Capture the cell that displays the provided text and extract its [X, Y] central coordinate. 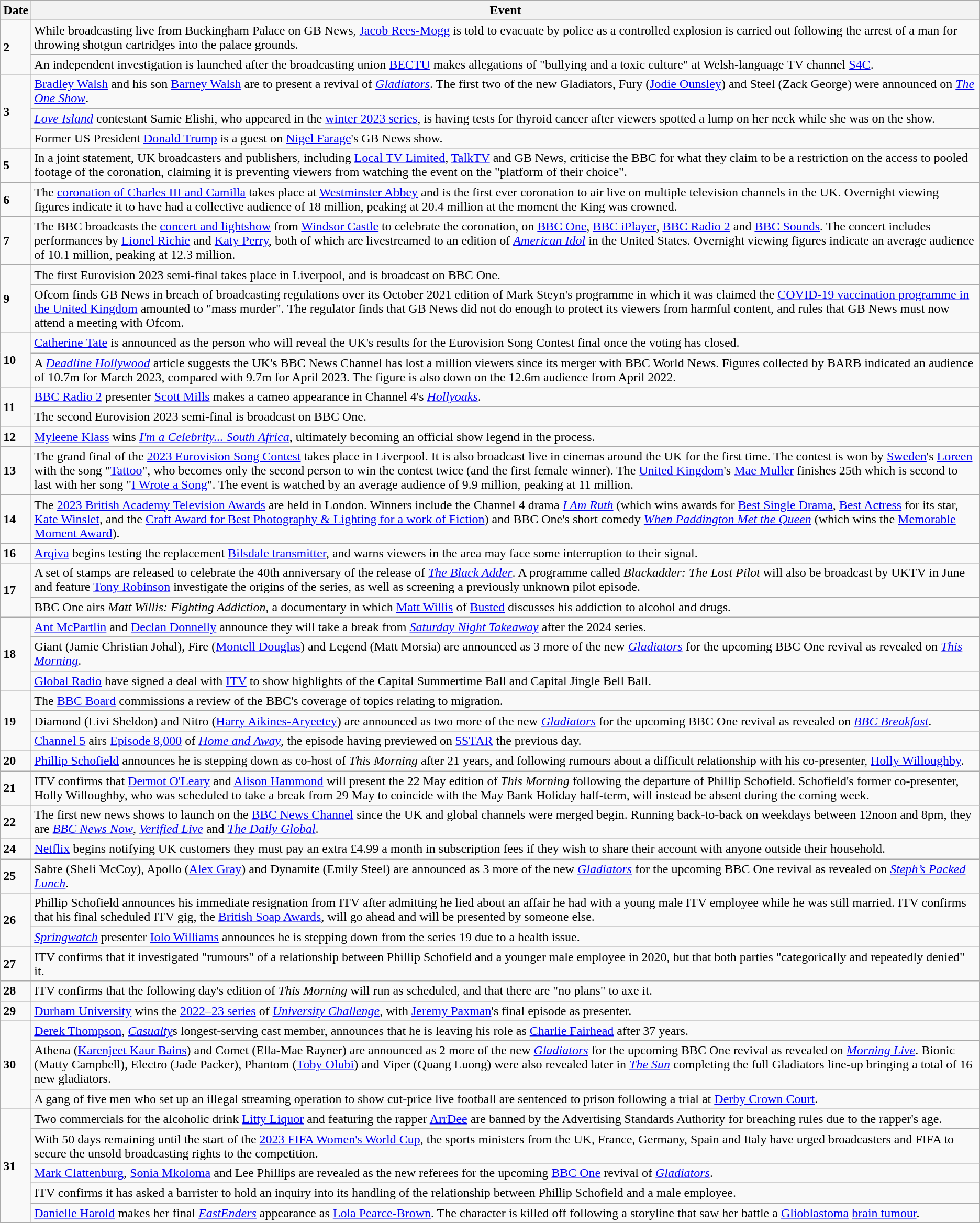
9 [16, 299]
5 [16, 166]
Channel 5 airs Episode 8,000 of Home and Away, the episode having previewed on 5STAR the previous day. [506, 741]
26 [16, 920]
Myleene Klass wins I'm a Celebrity... South Africa, ultimately becoming an official show legend in the process. [506, 437]
Derek Thompson, Casualtys longest-serving cast member, announces that he is leaving his role as Charlie Fairhead after 37 years. [506, 1031]
21 [16, 788]
The first Eurovision 2023 semi-final takes place in Liverpool, and is broadcast on BBC One. [506, 274]
Global Radio have signed a deal with ITV to show highlights of the Capital Summertime Ball and Capital Jingle Bell Ball. [506, 681]
The BBC Board commissions a review of the BBC's coverage of topics relating to migration. [506, 701]
11 [16, 407]
Mark Clattenburg, Sonia Mkoloma and Lee Phillips are revealed as the new referees for the upcoming BBC One revival of Gladiators. [506, 1173]
18 [16, 654]
BBC Radio 2 presenter Scott Mills makes a cameo appearance in Channel 4's Hollyoaks. [506, 397]
Date [16, 10]
3 [16, 111]
Ant McPartlin and Declan Donnelly announce they will take a break from Saturday Night Takeaway after the 2024 series. [506, 627]
13 [16, 471]
16 [16, 553]
Event [506, 10]
Catherine Tate is announced as the person who will reveal the UK's results for the Eurovision Song Contest final once the voting has closed. [506, 343]
31 [16, 1166]
Arqiva begins testing the replacement Bilsdale transmitter, and warns viewers in the area may face some interruption to their signal. [506, 553]
28 [16, 991]
7 [16, 240]
14 [16, 519]
19 [16, 721]
22 [16, 822]
20 [16, 761]
Springwatch presenter Iolo Williams announces he is stepping down from the series 19 due to a health issue. [506, 937]
17 [16, 590]
Durham University wins the 2022–23 series of University Challenge, with Jeremy Paxman's final episode as presenter. [506, 1011]
29 [16, 1011]
ITV confirms it has asked a barrister to hold an inquiry into its handling of the relationship between Phillip Schofield and a male employee. [506, 1193]
Former US President Donald Trump is a guest on Nigel Farage's GB News show. [506, 138]
2 [16, 47]
The second Eurovision 2023 semi-final is broadcast on BBC One. [506, 417]
25 [16, 876]
10 [16, 359]
12 [16, 437]
6 [16, 199]
BBC One airs Matt Willis: Fighting Addiction, a documentary in which Matt Willis of Busted discusses his addiction to alcohol and drugs. [506, 607]
ITV confirms that the following day's edition of This Morning will run as scheduled, and that there are "no plans" to axe it. [506, 991]
24 [16, 849]
30 [16, 1065]
27 [16, 964]
